Find where the given text appears and provide that cell's center as [x, y] coordinate. 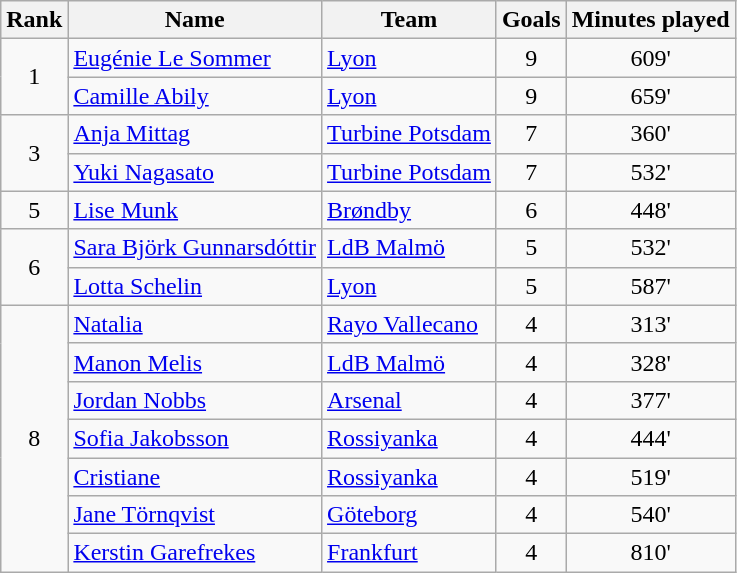
609' [650, 58]
Brøndby [410, 210]
Team [410, 20]
Camille Abily [195, 96]
540' [650, 515]
1 [34, 77]
Lise Munk [195, 210]
Kerstin Garefrekes [195, 553]
Manon Melis [195, 362]
Jane Törnqvist [195, 515]
Sara Björk Gunnarsdóttir [195, 248]
313' [650, 324]
659' [650, 96]
Jordan Nobbs [195, 400]
3 [34, 153]
Lotta Schelin [195, 286]
Yuki Nagasato [195, 172]
360' [650, 134]
Eugénie Le Sommer [195, 58]
Rayo Vallecano [410, 324]
Goals [531, 20]
Minutes played [650, 20]
Natalia [195, 324]
Cristiane [195, 477]
Frankfurt [410, 553]
810' [650, 553]
Göteborg [410, 515]
8 [34, 438]
377' [650, 400]
587' [650, 286]
Rank [34, 20]
Arsenal [410, 400]
Sofia Jakobsson [195, 438]
328' [650, 362]
519' [650, 477]
Name [195, 20]
448' [650, 210]
444' [650, 438]
Anja Mittag [195, 134]
